Return [X, Y] of the center of cell containing provided text 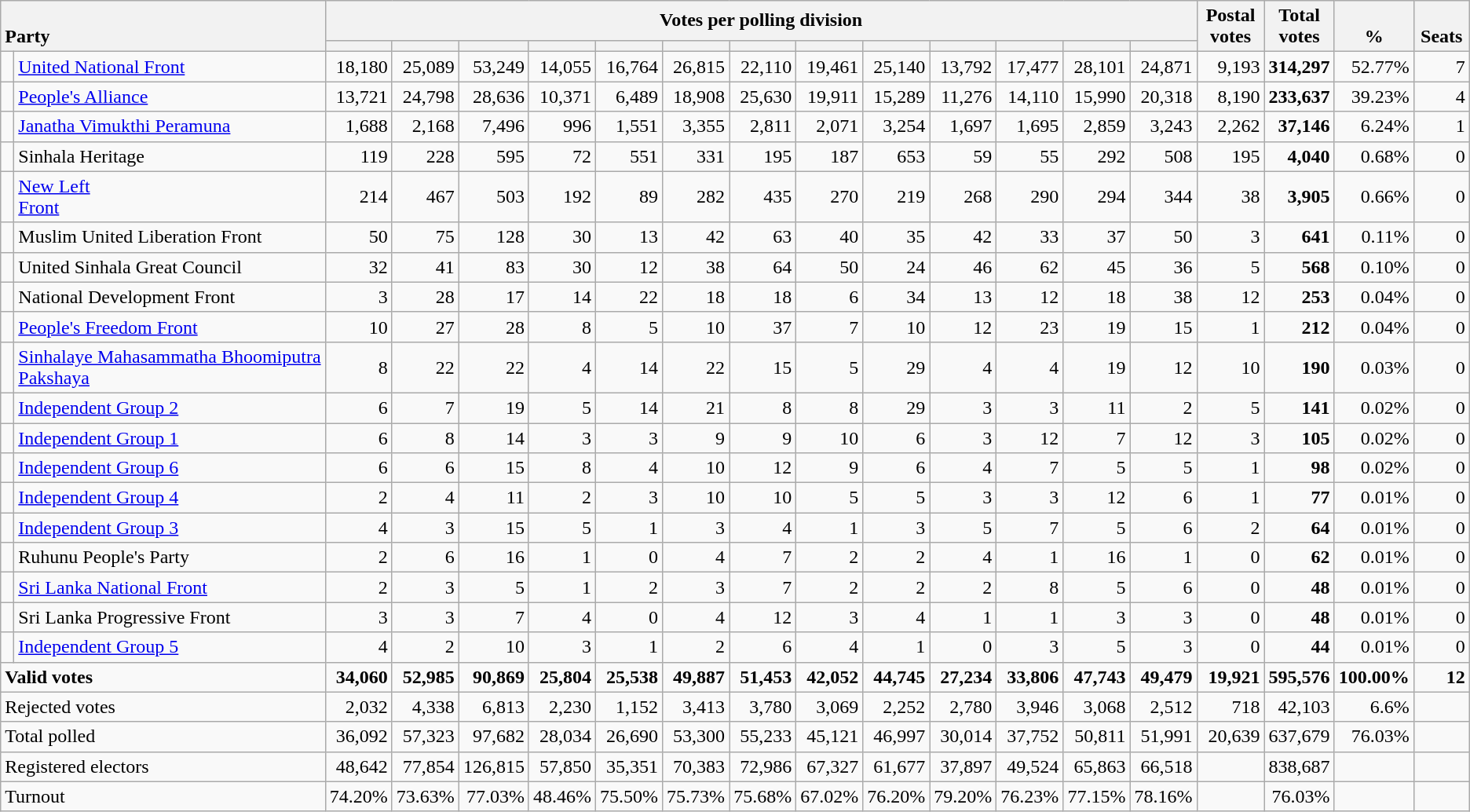
Sri Lanka National Front [170, 587]
15,289 [897, 97]
15,990 [1096, 97]
45,121 [829, 737]
79.20% [963, 796]
77.03% [493, 796]
23 [1030, 327]
77 [1299, 498]
128 [493, 237]
44 [1299, 647]
2,262 [1230, 126]
268 [963, 196]
718 [1230, 707]
75.50% [630, 796]
United Sinhala Great Council [170, 267]
4,338 [426, 707]
551 [630, 156]
76.23% [1030, 796]
46,997 [897, 737]
16,764 [630, 67]
7,496 [493, 126]
1,695 [1030, 126]
70,383 [696, 766]
290 [1030, 196]
253 [1299, 297]
77.15% [1096, 796]
77,854 [426, 766]
33 [1030, 237]
18,908 [696, 97]
41 [426, 267]
3,069 [829, 707]
67,327 [829, 766]
52.77% [1374, 67]
Janatha Vimukthi Peramuna [170, 126]
19,921 [1230, 677]
40 [829, 237]
641 [1299, 237]
19,461 [829, 67]
76.20% [897, 796]
52,985 [426, 677]
2,780 [963, 707]
Ruhunu People's Party [170, 558]
3,905 [1299, 196]
36 [1164, 267]
28,636 [493, 97]
44,745 [897, 677]
28,034 [562, 737]
21 [696, 408]
49,524 [1030, 766]
39.23% [1374, 97]
4,040 [1299, 156]
66,518 [1164, 766]
2,168 [426, 126]
Registered electors [163, 766]
55 [1030, 156]
595,576 [1299, 677]
2,512 [1164, 707]
22,110 [763, 67]
2,859 [1096, 126]
126,815 [493, 766]
105 [1299, 437]
48,642 [358, 766]
32 [358, 267]
Party [163, 27]
53,300 [696, 737]
331 [696, 156]
14,055 [562, 67]
United National Front [170, 67]
Turnout [163, 796]
25,140 [897, 67]
55,233 [763, 737]
20,318 [1164, 97]
42,103 [1299, 707]
100.00% [1374, 677]
0.10% [1374, 267]
435 [763, 196]
New LeftFront [170, 196]
53,249 [493, 67]
65,863 [1096, 766]
1,697 [963, 126]
3,254 [897, 126]
2,811 [763, 126]
37,146 [1299, 126]
17 [493, 297]
35 [897, 237]
2,252 [897, 707]
34 [897, 297]
6,489 [630, 97]
3,946 [1030, 707]
1,688 [358, 126]
17,477 [1030, 67]
25,804 [562, 677]
45 [1096, 267]
19,911 [829, 97]
72 [562, 156]
3,243 [1164, 126]
57,850 [562, 766]
36,092 [358, 737]
Independent Group 4 [170, 498]
11,276 [963, 97]
Independent Group 3 [170, 528]
233,637 [1299, 97]
Muslim United Liberation Front [170, 237]
1,152 [630, 707]
568 [1299, 267]
27 [426, 327]
0.11% [1374, 237]
2,230 [562, 707]
67.02% [829, 796]
595 [493, 156]
26,815 [696, 67]
3,068 [1096, 707]
187 [829, 156]
51,453 [763, 677]
35,351 [630, 766]
74.20% [358, 796]
75 [426, 237]
37,752 [1030, 737]
73.63% [426, 796]
653 [897, 156]
34,060 [358, 677]
282 [696, 196]
50,811 [1096, 737]
% [1374, 27]
Total votes [1299, 27]
Sinhalaye Mahasammatha Bhoomiputra Pakshaya [170, 368]
9,193 [1230, 67]
78.16% [1164, 796]
25,089 [426, 67]
Independent Group 2 [170, 408]
27,234 [963, 677]
37,897 [963, 766]
42,052 [829, 677]
18,180 [358, 67]
Independent Group 1 [170, 437]
0.66% [1374, 196]
14,110 [1030, 97]
Valid votes [163, 677]
1,551 [630, 126]
26,690 [630, 737]
141 [1299, 408]
6.6% [1374, 707]
46 [963, 267]
49,887 [696, 677]
72,986 [763, 766]
294 [1096, 196]
Postalvotes [1230, 27]
6.24% [1374, 126]
47,743 [1096, 677]
10,371 [562, 97]
57,323 [426, 737]
270 [829, 196]
51,991 [1164, 737]
28,101 [1096, 67]
212 [1299, 327]
59 [963, 156]
219 [897, 196]
344 [1164, 196]
20,639 [1230, 737]
3,413 [696, 707]
Independent Group 6 [170, 468]
33,806 [1030, 677]
Sri Lanka Progressive Front [170, 617]
25,538 [630, 677]
Votes per polling division [761, 20]
8,190 [1230, 97]
24,871 [1164, 67]
838,687 [1299, 766]
3,355 [696, 126]
90,869 [493, 677]
75.73% [696, 796]
467 [426, 196]
83 [493, 267]
People's Freedom Front [170, 327]
30,014 [963, 737]
0.68% [1374, 156]
119 [358, 156]
Total polled [163, 737]
192 [562, 196]
2,071 [829, 126]
214 [358, 196]
75.68% [763, 796]
13,792 [963, 67]
292 [1096, 156]
13,721 [358, 97]
61,677 [897, 766]
Rejected votes [163, 707]
3,780 [763, 707]
Seats [1442, 27]
People's Alliance [170, 97]
508 [1164, 156]
996 [562, 126]
Independent Group 5 [170, 647]
48.46% [562, 796]
6,813 [493, 707]
24 [897, 267]
2,032 [358, 707]
63 [763, 237]
24,798 [426, 97]
503 [493, 196]
0.03% [1374, 368]
Sinhala Heritage [170, 156]
637,679 [1299, 737]
25,630 [763, 97]
98 [1299, 468]
97,682 [493, 737]
89 [630, 196]
228 [426, 156]
49,479 [1164, 677]
314,297 [1299, 67]
National Development Front [170, 297]
190 [1299, 368]
